Detect which cell encompasses the target text, then output its (x, y) center coordinate. 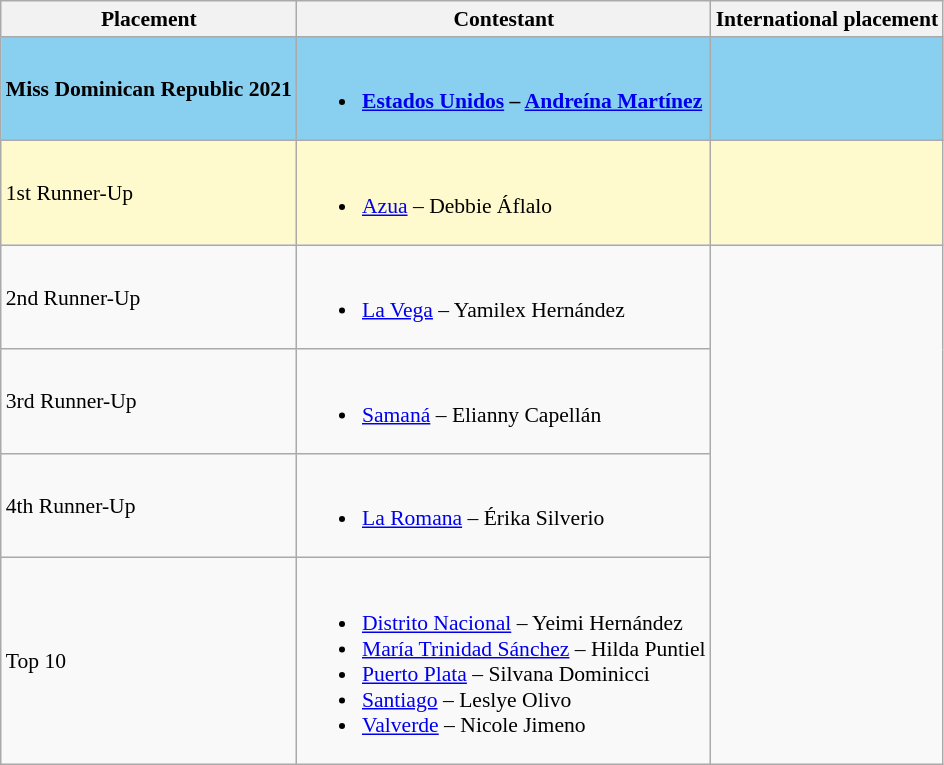
International placement (828, 19)
Placement (149, 19)
2nd Runner-Up (149, 297)
3rd Runner-Up (149, 402)
1st Runner-Up (149, 193)
Miss Dominican Republic 2021 (149, 89)
4th Runner-Up (149, 506)
La Romana – Érika Silverio (504, 506)
La Vega – Yamilex Hernández (504, 297)
Top 10 (149, 661)
Contestant (504, 19)
Azua – Debbie Áflalo (504, 193)
Samaná – Elianny Capellán (504, 402)
Estados Unidos – Andreína Martínez (504, 89)
